Search for the cell housing the specified text and yield its [x, y] center coordinate. 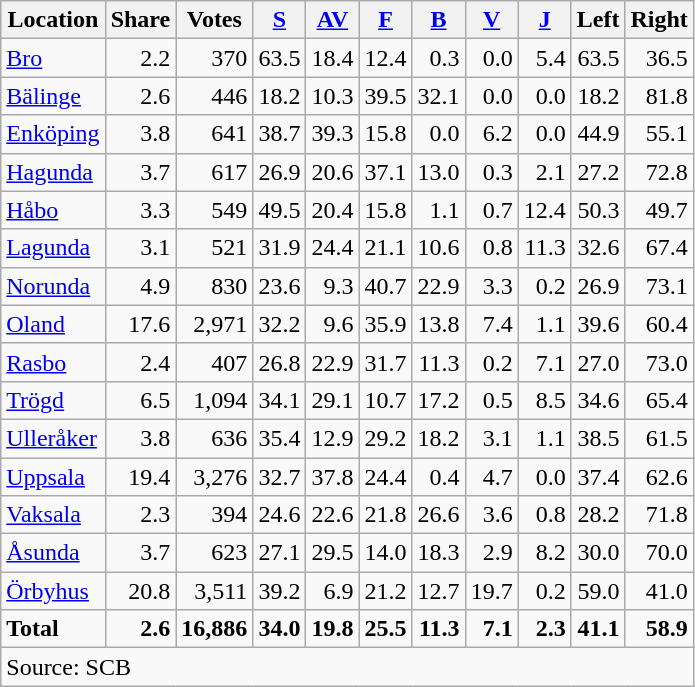
20.4 [332, 210]
Oland [53, 324]
32.7 [280, 477]
4.9 [140, 286]
2.1 [544, 172]
2.2 [140, 58]
F [386, 20]
21.1 [386, 248]
394 [214, 515]
22.6 [332, 515]
73.1 [659, 286]
34.6 [598, 400]
521 [214, 248]
14.0 [386, 553]
Location [53, 20]
10.6 [438, 248]
Norunda [53, 286]
19.8 [332, 629]
7.4 [492, 324]
12.7 [438, 591]
49.5 [280, 210]
623 [214, 553]
9.6 [332, 324]
41.1 [598, 629]
62.6 [659, 477]
10.3 [332, 96]
29.5 [332, 553]
27.1 [280, 553]
Hagunda [53, 172]
8.2 [544, 553]
641 [214, 134]
16,886 [214, 629]
38.5 [598, 438]
19.7 [492, 591]
26.8 [280, 362]
AV [332, 20]
Source: SCB [348, 667]
37.4 [598, 477]
60.4 [659, 324]
71.8 [659, 515]
29.1 [332, 400]
2.9 [492, 553]
2,971 [214, 324]
49.7 [659, 210]
S [280, 20]
0.5 [492, 400]
59.0 [598, 591]
32.2 [280, 324]
72.8 [659, 172]
0.7 [492, 210]
41.0 [659, 591]
20.6 [332, 172]
407 [214, 362]
Lagunda [53, 248]
Enköping [53, 134]
39.3 [332, 134]
24.6 [280, 515]
2.4 [140, 362]
617 [214, 172]
32.1 [438, 96]
4.7 [492, 477]
Right [659, 20]
Bälinge [53, 96]
55.1 [659, 134]
549 [214, 210]
6.9 [332, 591]
31.9 [280, 248]
58.9 [659, 629]
23.6 [280, 286]
34.1 [280, 400]
13.8 [438, 324]
J [544, 20]
3.6 [492, 515]
10.7 [386, 400]
26.6 [438, 515]
73.0 [659, 362]
3,276 [214, 477]
21.8 [386, 515]
Håbo [53, 210]
636 [214, 438]
29.2 [386, 438]
35.4 [280, 438]
5.4 [544, 58]
Rasbo [53, 362]
38.7 [280, 134]
B [438, 20]
50.3 [598, 210]
12.9 [332, 438]
Bro [53, 58]
70.0 [659, 553]
V [492, 20]
37.1 [386, 172]
36.5 [659, 58]
40.7 [386, 286]
28.2 [598, 515]
30.0 [598, 553]
37.8 [332, 477]
44.9 [598, 134]
Åsunda [53, 553]
Trögd [53, 400]
17.2 [438, 400]
1,094 [214, 400]
27.2 [598, 172]
61.5 [659, 438]
370 [214, 58]
Örbyhus [53, 591]
67.4 [659, 248]
31.7 [386, 362]
32.6 [598, 248]
Total [53, 629]
446 [214, 96]
65.4 [659, 400]
35.9 [386, 324]
27.0 [598, 362]
21.2 [386, 591]
17.6 [140, 324]
25.5 [386, 629]
8.5 [544, 400]
81.8 [659, 96]
13.0 [438, 172]
39.6 [598, 324]
830 [214, 286]
18.3 [438, 553]
18.4 [332, 58]
3,511 [214, 591]
34.0 [280, 629]
Share [140, 20]
Ulleråker [53, 438]
20.8 [140, 591]
Uppsala [53, 477]
6.2 [492, 134]
Votes [214, 20]
6.5 [140, 400]
9.3 [332, 286]
19.4 [140, 477]
Left [598, 20]
Vaksala [53, 515]
39.2 [280, 591]
39.5 [386, 96]
0.4 [438, 477]
